Output the [x, y] coordinate of the center of the cell containing the given text.  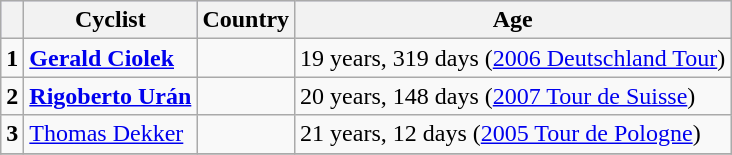
19 years, 319 days (2006 Deutschland Tour) [513, 58]
21 years, 12 days (2005 Tour de Pologne) [513, 134]
3 [12, 134]
Cyclist [110, 20]
Thomas Dekker [110, 134]
2 [12, 96]
1 [12, 58]
Gerald Ciolek [110, 58]
Country [246, 20]
20 years, 148 days (2007 Tour de Suisse) [513, 96]
Rigoberto Urán [110, 96]
Age [513, 20]
